Search for the cell housing the specified text and yield its (x, y) center coordinate. 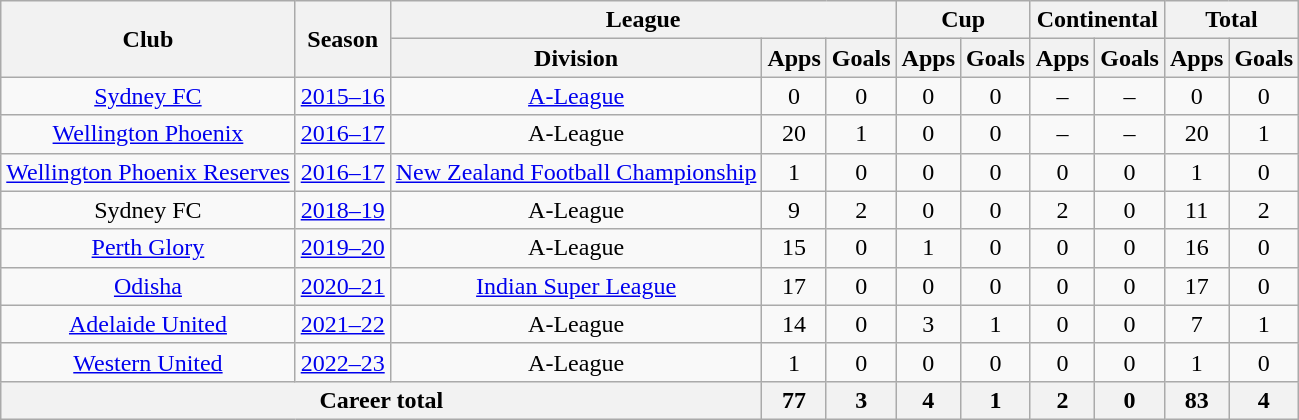
Wellington Phoenix Reserves (148, 172)
2019–20 (342, 248)
Total (1231, 20)
2022–23 (342, 362)
2015–16 (342, 96)
7 (1196, 324)
Cup (963, 20)
Career total (382, 400)
Western United (148, 362)
League (643, 20)
83 (1196, 400)
Club (148, 39)
Odisha (148, 286)
Division (576, 58)
77 (794, 400)
New Zealand Football Championship (576, 172)
Wellington Phoenix (148, 134)
11 (1196, 210)
Perth Glory (148, 248)
Continental (1097, 20)
2018–19 (342, 210)
2021–22 (342, 324)
Indian Super League (576, 286)
2020–21 (342, 286)
Season (342, 39)
14 (794, 324)
Adelaide United (148, 324)
16 (1196, 248)
9 (794, 210)
15 (794, 248)
